Locate the cell with the specified text and output its [X, Y] center coordinate. 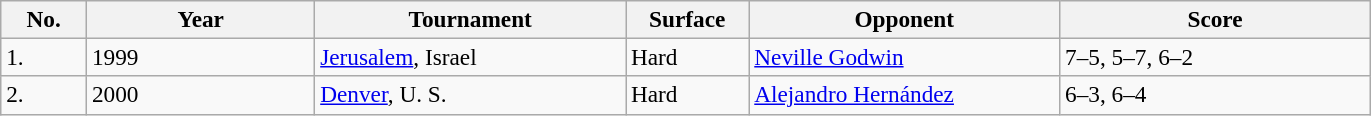
No. [44, 19]
Year [201, 19]
1999 [201, 57]
Tournament [470, 19]
1. [44, 57]
2000 [201, 95]
Score [1216, 19]
2. [44, 95]
Jerusalem, Israel [470, 57]
Opponent [904, 19]
Surface [688, 19]
6–3, 6–4 [1216, 95]
Denver, U. S. [470, 95]
Neville Godwin [904, 57]
7–5, 5–7, 6–2 [1216, 57]
Alejandro Hernández [904, 95]
